Output the (x, y) coordinate of the center of the cell containing the given text.  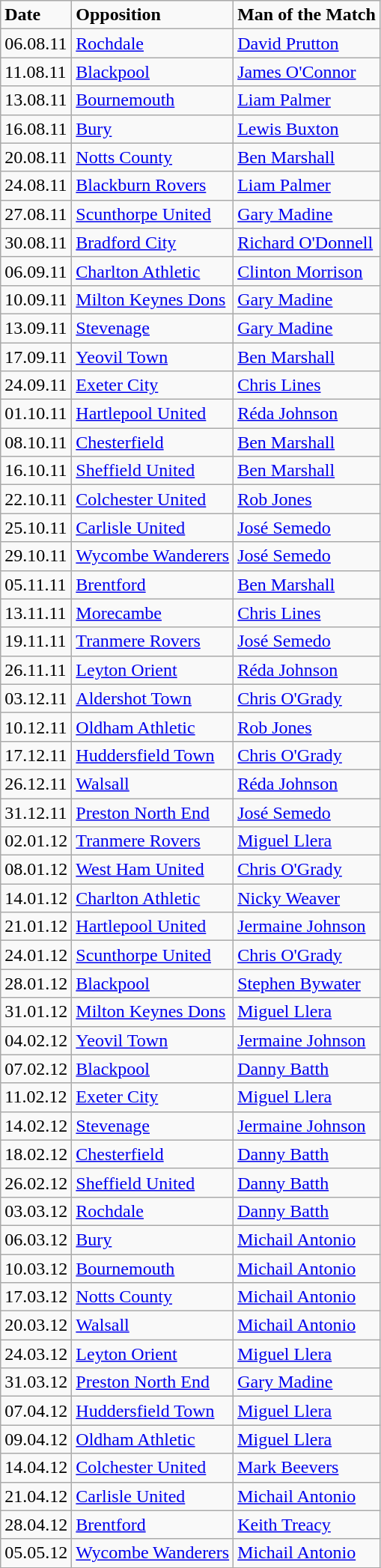
06.08.11 (36, 43)
18.02.12 (36, 1154)
Mark Beevers (307, 1468)
10.12.11 (36, 727)
31.12.11 (36, 812)
Morecambe (153, 613)
16.10.11 (36, 471)
19.11.11 (36, 641)
Man of the Match (307, 15)
06.03.12 (36, 1239)
26.11.11 (36, 670)
21.04.12 (36, 1496)
Lewis Buxton (307, 129)
Blackburn Rovers (153, 186)
08.01.12 (36, 870)
17.03.12 (36, 1297)
Nicky Weaver (307, 898)
Keith Treacy (307, 1525)
24.09.11 (36, 385)
05.05.12 (36, 1553)
01.10.11 (36, 414)
24.03.12 (36, 1354)
James O'Connor (307, 72)
31.01.12 (36, 1012)
11.02.12 (36, 1097)
Bradford City (153, 242)
09.04.12 (36, 1439)
08.10.11 (36, 442)
03.03.12 (36, 1211)
25.10.11 (36, 528)
29.10.11 (36, 556)
07.04.12 (36, 1411)
Date (36, 15)
28.01.12 (36, 983)
21.01.12 (36, 927)
20.03.12 (36, 1326)
13.08.11 (36, 100)
West Ham United (153, 870)
Opposition (153, 15)
26.12.11 (36, 784)
Stephen Bywater (307, 983)
16.08.11 (36, 129)
02.01.12 (36, 841)
14.04.12 (36, 1468)
14.02.12 (36, 1126)
05.11.11 (36, 585)
10.09.11 (36, 299)
03.12.11 (36, 698)
David Prutton (307, 43)
17.09.11 (36, 357)
27.08.11 (36, 214)
24.08.11 (36, 186)
14.01.12 (36, 898)
07.02.12 (36, 1069)
26.02.12 (36, 1183)
13.11.11 (36, 613)
28.04.12 (36, 1525)
30.08.11 (36, 242)
04.02.12 (36, 1040)
Aldershot Town (153, 698)
22.10.11 (36, 499)
24.01.12 (36, 955)
13.09.11 (36, 328)
Clinton Morrison (307, 271)
Richard O'Donnell (307, 242)
10.03.12 (36, 1269)
17.12.11 (36, 755)
20.08.11 (36, 157)
31.03.12 (36, 1382)
11.08.11 (36, 72)
06.09.11 (36, 271)
